Detect which cell encompasses the target text, then output its (X, Y) center coordinate. 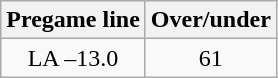
LA –13.0 (74, 58)
Over/under (210, 20)
Pregame line (74, 20)
61 (210, 58)
